Scan for the cell matching the given text and deliver its (x, y) coordinate at center. 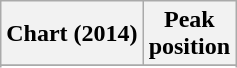
Peakposition (189, 34)
Chart (2014) (72, 34)
